Extract the (X, Y) coordinate from the center of the cell holding the provided text.  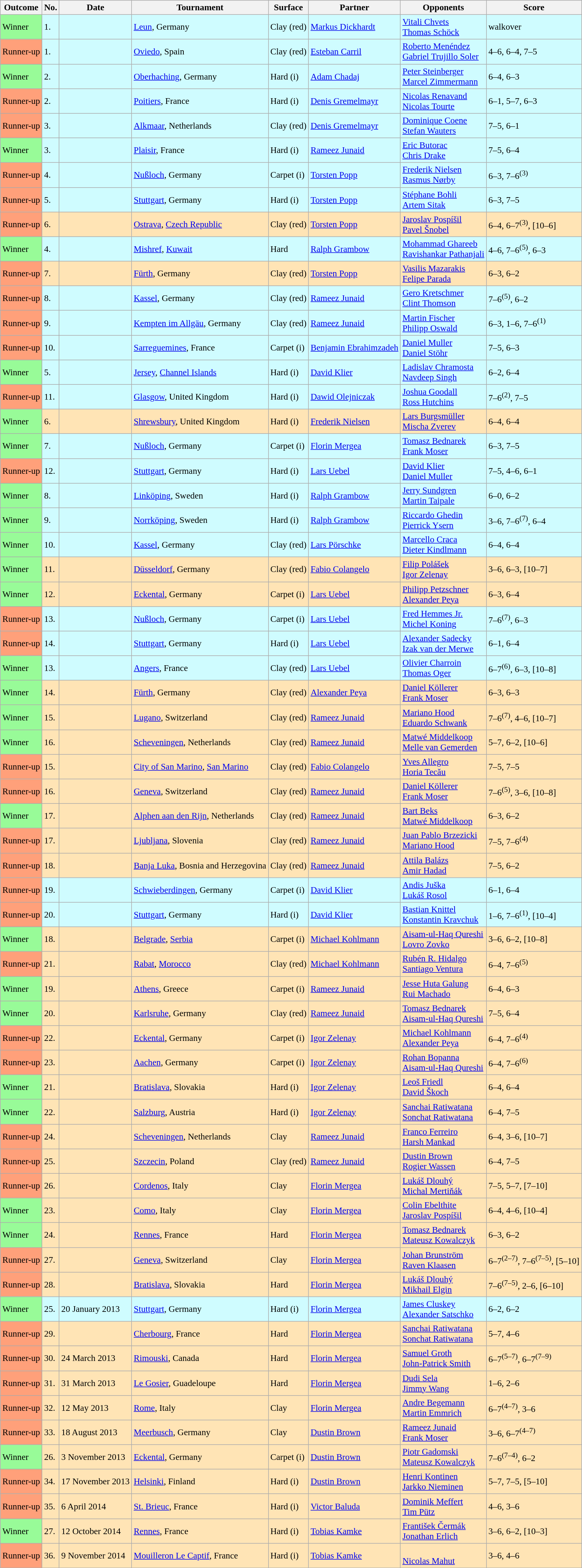
Ljubljana, Slovenia (200, 840)
Athens, Greece (200, 989)
7–6(7–5), 2–6, [6–10] (534, 1284)
24 March 2013 (95, 1358)
6–7(5–7), 6–7(7–9) (534, 1358)
5–7, 4–6 (534, 1334)
33. (51, 1433)
Leoš Friedl David Škoch (444, 1087)
32. (51, 1407)
Düsseldorf, Germany (200, 569)
6–4, 6–7(3), [10–6] (534, 224)
Rabat, Morocco (200, 964)
4–6, 7–6(5), 6–3 (534, 249)
6–2, 6–4 (534, 372)
Score (534, 7)
35. (51, 1506)
walkover (534, 27)
Frederik Nielsen Rasmus Nørby (444, 175)
6–7(4–7), 3–6 (534, 1407)
4–6, 3–6 (534, 1506)
Date (95, 7)
Cordenos, Italy (200, 1186)
1–6, 2–6 (534, 1383)
Dustin Brown Rogier Wassen (444, 1161)
Adam Chadaj (355, 76)
Shrewsbury, United Kingdom (200, 422)
Andis Juška Lukáš Rosol (444, 890)
5–7, 6–2, [10–6] (534, 742)
7–6(7), 6–3 (534, 619)
Michael Kohlmann Alexander Peya (444, 1037)
David Klier Daniel Muller (444, 470)
7–5, 7–5 (534, 766)
12 May 2013 (95, 1407)
12 October 2014 (95, 1531)
Jesse Huta Galung Rui Machado (444, 989)
6–3, 1–6, 7–6(1) (534, 323)
Sarreguemines, France (200, 347)
20 January 2013 (95, 1309)
Lukáš Dlouhý Mikhail Elgin (444, 1284)
Surface (288, 7)
Schwieberdingen, Germany (200, 890)
3–6, 6–2, [10–3] (534, 1531)
St. Brieuc, France (200, 1506)
Szczecin, Poland (200, 1161)
Plaisir, France (200, 150)
30. (51, 1358)
7–6(7–4), 6–2 (534, 1457)
7–5, 6–2 (534, 865)
Vitali Chvets Thomas Schöck (444, 27)
Dominik Meffert Tim Pütz (444, 1506)
František Čermák Jonathan Erlich (444, 1531)
Gero Kretschmer Clint Thomson (444, 298)
Philipp Petzschner Alexander Peya (444, 594)
Rameez Junaid Frank Moser (444, 1433)
Esteban Carril (355, 52)
3–6, 6–2, [10–8] (534, 939)
Alexander Peya (355, 693)
Jerry Sundgren Martin Taipale (444, 496)
Andre Begemann Martin Emmrich (444, 1407)
Rimouski, Canada (200, 1358)
6–7(2–7), 7–6(7–5), [5–10] (534, 1260)
Rohan Bopanna Aisam-ul-Haq Qureshi (444, 1063)
Eric Butorac Chris Drake (444, 150)
6–2, 6–2 (534, 1309)
Joshua Goodall Ross Hutchins (444, 397)
6 April 2014 (95, 1506)
Dudi Sela Jimmy Wang (444, 1383)
Daniel Muller Daniel Stöhr (444, 347)
7–5, 7–6(4) (534, 840)
Benjamin Ebrahimzadeh (355, 347)
Salzburg, Austria (200, 1111)
Yves Allegro Horia Tecău (444, 766)
Opponents (444, 7)
Jersey, Channel Islands (200, 372)
Attila Balázs Amir Hadad (444, 865)
36. (51, 1555)
Markus Dickhardt (355, 27)
6–4, 7–6(6) (534, 1063)
Jaroslav Pospíšil Pavel Šnobel (444, 224)
Marcello Craca Dieter Kindlmann (444, 544)
Partner (355, 7)
6–3, 7–6(3) (534, 175)
Franco Ferreiro Harsh Mankad (444, 1136)
Norrköping, Sweden (200, 520)
Meerbusch, Germany (200, 1433)
Bart Beks Matwé Middelkoop (444, 816)
Samuel Groth John-Patrick Smith (444, 1358)
Olivier Charroin Thomas Oger (444, 668)
Cherbourg, France (200, 1334)
Tomasz Bednarek Frank Moser (444, 446)
Frederik Nielsen (355, 422)
Helsinki, Finland (200, 1481)
3 November 2013 (95, 1457)
3–6, 6–3, [10–7] (534, 569)
Nicolas Mahut (444, 1555)
Le Gosier, Guadeloupe (200, 1383)
6–7(6), 6–3, [10–8] (534, 668)
9 November 2014 (95, 1555)
Rubén R. Hidalgo Santiago Ventura (444, 964)
Ladislav Chramosta Navdeep Singh (444, 372)
Aachen, Germany (200, 1063)
Roberto Menéndez Gabriel Trujillo Soler (444, 52)
Angers, France (200, 668)
Nicolas Renavand Nicolas Tourte (444, 100)
Filip Polášek Igor Zelenay (444, 569)
7–5, 4–6, 6–1 (534, 470)
Juan Pablo Brzezicki Mariano Hood (444, 840)
3–6, 4–6 (534, 1555)
Alexander Sadecky Izak van der Merwe (444, 643)
Tournament (200, 7)
Vasilis Mazarakis Felipe Parada (444, 273)
Tomasz Bednarek Aisam-ul-Haq Qureshi (444, 1013)
6–0, 6–2 (534, 496)
Leun, Germany (200, 27)
Riccardo Ghedin Pierrick Ysern (444, 520)
6–3, 6–3 (534, 693)
Alphen aan den Rijn, Netherlands (200, 816)
7–5, 6–3 (534, 347)
Banja Luka, Bosnia and Herzegovina (200, 865)
7–6(2), 7–5 (534, 397)
34. (51, 1481)
James Cluskey Alexander Satschko (444, 1309)
7–6(7), 4–6, [10–7] (534, 717)
3–6, 7–6(7), 6–4 (534, 520)
1–6, 7–6(1), [10–4] (534, 914)
Dominique Coene Stefan Wauters (444, 126)
6–4, 3–6, [10–7] (534, 1136)
Lugano, Switzerland (200, 717)
Kempten im Allgäu, Germany (200, 323)
Henri Kontinen Jarkko Nieminen (444, 1481)
6–3, 6–4 (534, 594)
Martin Fischer Philipp Oswald (444, 323)
6–1, 5–7, 6–3 (534, 100)
Karlsruhe, Germany (200, 1013)
Lars Burgsmüller Mischa Zverev (444, 422)
7–5, 6–1 (534, 126)
Belgrade, Serbia (200, 939)
Victor Baluda (355, 1506)
Mishref, Kuwait (200, 249)
7–6(5), 3–6, [10–8] (534, 791)
4–6, 6–4, 7–5 (534, 52)
Stéphane Bohli Artem Sitak (444, 199)
Lukáš Dlouhý Michal Mertiňák (444, 1186)
Linköping, Sweden (200, 496)
29. (51, 1334)
Fred Hemmes Jr. Michel Koning (444, 619)
Glasgow, United Kingdom (200, 397)
Dawid Olejniczak (355, 397)
Ostrava, Czech Republic (200, 224)
Lars Pörschke (355, 544)
Poitiers, France (200, 100)
Mariano Hood Eduardo Schwank (444, 717)
Tomasz Bednarek Mateusz Kowalczyk (444, 1235)
Oberhaching, Germany (200, 76)
6–4, 4–6, [10–4] (534, 1210)
6–4, 7–6(4) (534, 1037)
Como, Italy (200, 1210)
Alkmaar, Netherlands (200, 126)
No. (51, 7)
Outcome (21, 7)
5–7, 7–5, [5–10] (534, 1481)
Oviedo, Spain (200, 52)
31. (51, 1383)
Aisam-ul-Haq Qureshi Lovro Zovko (444, 939)
Piotr Gadomski Mateusz Kowalczyk (444, 1457)
Johan Brunström Raven Klaasen (444, 1260)
Bastian Knittel Konstantin Kravchuk (444, 914)
17 November 2013 (95, 1481)
18 August 2013 (95, 1433)
Colin Ebelthite Jaroslav Pospíšil (444, 1210)
Mohammad Ghareeb Ravishankar Pathanjali (444, 249)
Matwé Middelkoop Melle van Gemerden (444, 742)
31 March 2013 (95, 1383)
7–5, 5–7, [7–10] (534, 1186)
City of San Marino, San Marino (200, 766)
Rome, Italy (200, 1407)
Mouilleron Le Captif, France (200, 1555)
6–4, 7–6(5) (534, 964)
3–6, 6–7(4–7) (534, 1433)
28. (51, 1284)
Peter Steinberger Marcel Zimmermann (444, 76)
7–6(5), 6–2 (534, 298)
